Capture the cell that displays the provided text and extract its (x, y) central coordinate. 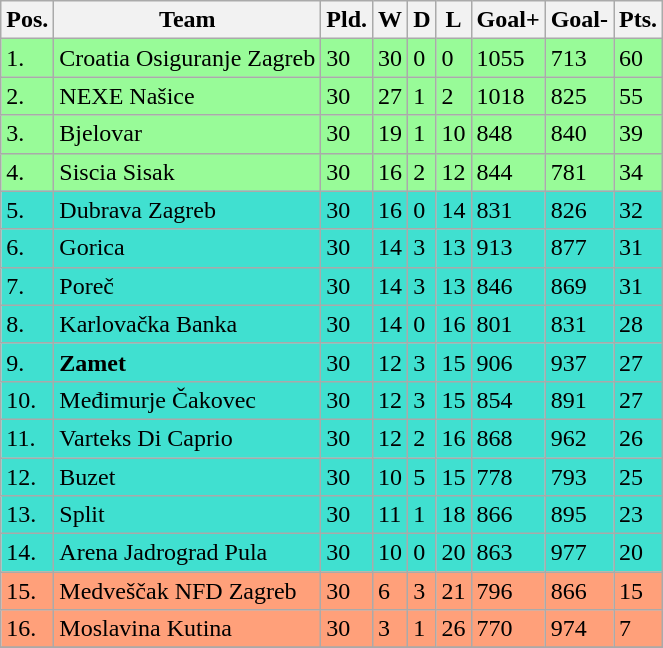
2. (28, 96)
19 (390, 134)
18 (454, 515)
7. (28, 286)
12. (28, 477)
840 (579, 134)
L (454, 20)
1018 (508, 96)
Croatia Osiguranje Zagreb (188, 58)
13. (28, 515)
21 (454, 591)
Varteks Di Caprio (188, 438)
Siscia Sisak (188, 172)
55 (638, 96)
5 (422, 477)
28 (638, 324)
11. (28, 438)
Buzet (188, 477)
Međimurje Čakovec (188, 400)
9. (28, 362)
962 (579, 438)
Goal- (579, 20)
796 (508, 591)
Karlovačka Banka (188, 324)
713 (579, 58)
846 (508, 286)
5. (28, 210)
877 (579, 248)
869 (579, 286)
60 (638, 58)
863 (508, 553)
844 (508, 172)
781 (579, 172)
906 (508, 362)
770 (508, 629)
826 (579, 210)
Dubrava Zagreb (188, 210)
32 (638, 210)
Pos. (28, 20)
Poreč (188, 286)
NEXE Našice (188, 96)
891 (579, 400)
1. (28, 58)
6 (390, 591)
15. (28, 591)
W (390, 20)
Gorica (188, 248)
Arena Jadrograd Pula (188, 553)
6. (28, 248)
14. (28, 553)
Pld. (347, 20)
868 (508, 438)
Pts. (638, 20)
778 (508, 477)
23 (638, 515)
8. (28, 324)
801 (508, 324)
39 (638, 134)
793 (579, 477)
16. (28, 629)
Team (188, 20)
Bjelovar (188, 134)
937 (579, 362)
D (422, 20)
10. (28, 400)
11 (390, 515)
3. (28, 134)
Medveščak NFD Zagreb (188, 591)
Zamet (188, 362)
825 (579, 96)
25 (638, 477)
854 (508, 400)
34 (638, 172)
Moslavina Kutina (188, 629)
977 (579, 553)
848 (508, 134)
4. (28, 172)
895 (579, 515)
Split (188, 515)
7 (638, 629)
913 (508, 248)
Goal+ (508, 20)
1055 (508, 58)
974 (579, 629)
